Locate the cell with the specified text and output its [x, y] center coordinate. 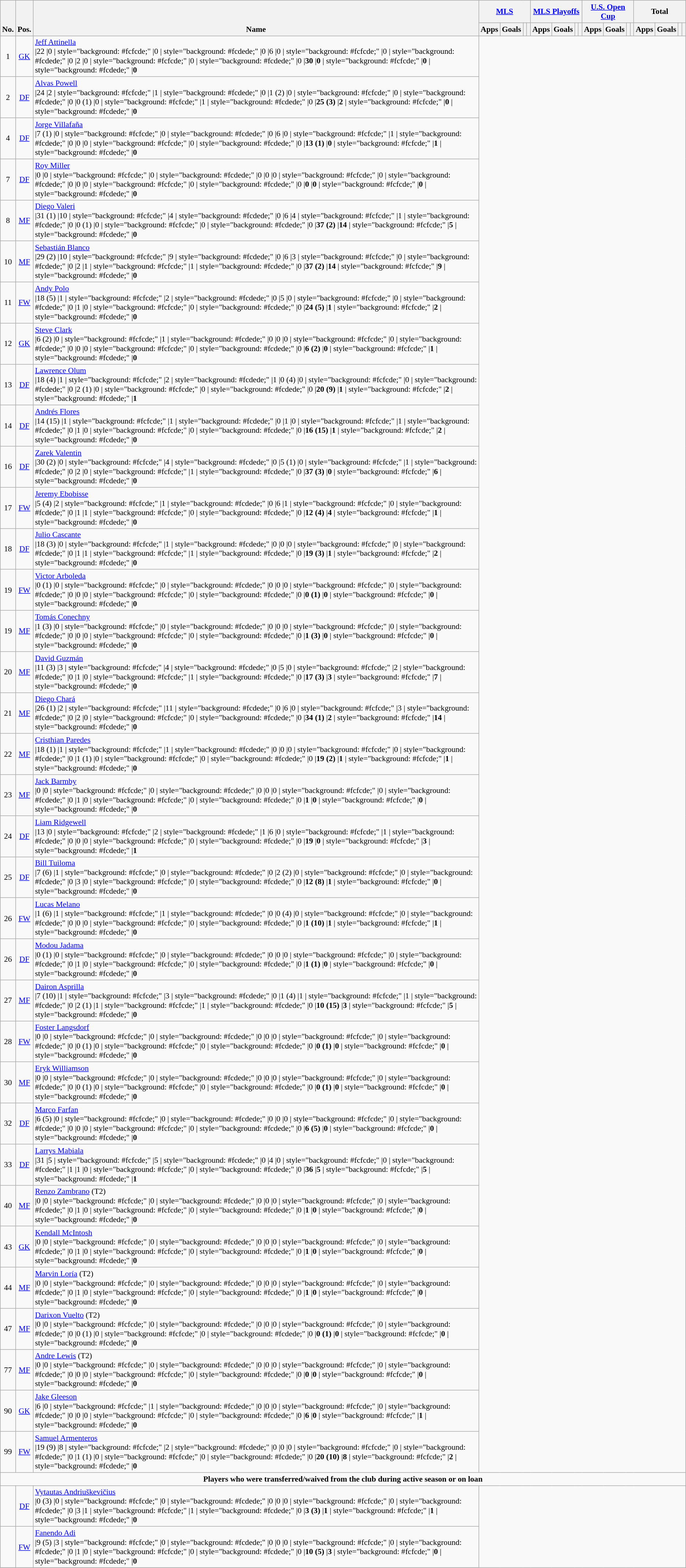
30 [8, 1083]
99 [8, 1452]
14 [8, 426]
25 [8, 877]
4 [8, 138]
44 [8, 1288]
10 [8, 262]
MLS Playoffs [556, 12]
Total [659, 12]
12 [8, 344]
27 [8, 1001]
U.S. Open Cup [608, 12]
1 [8, 56]
22 [8, 754]
8 [8, 220]
43 [8, 1247]
2 [8, 97]
21 [8, 713]
17 [8, 508]
77 [8, 1370]
No. [8, 18]
MLS [505, 12]
33 [8, 1165]
13 [8, 385]
16 [8, 467]
24 [8, 836]
20 [8, 672]
Players who were transferred/waived from the club during active season or on loan [343, 1479]
90 [8, 1411]
11 [8, 303]
23 [8, 795]
28 [8, 1042]
32 [8, 1124]
18 [8, 549]
47 [8, 1329]
40 [8, 1206]
Pos. [25, 18]
7 [8, 179]
Name [256, 18]
